Extract the (x, y) coordinate from the center of the cell holding the provided text.  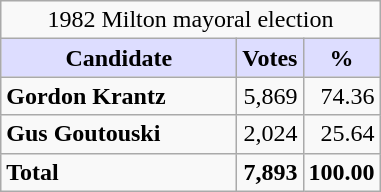
% (342, 58)
Votes (270, 58)
5,869 (270, 96)
2,024 (270, 134)
7,893 (270, 172)
1982 Milton mayoral election (190, 20)
Gus Goutouski (119, 134)
74.36 (342, 96)
Total (119, 172)
Gordon Krantz (119, 96)
100.00 (342, 172)
Candidate (119, 58)
25.64 (342, 134)
